Determine the (x, y) coordinate at the center of the cell enclosing the given text.  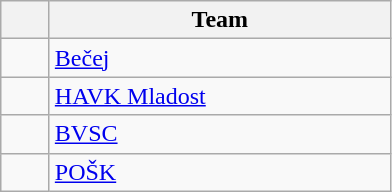
HAVK Mladost (220, 96)
BVSC (220, 134)
Bečej (220, 58)
POŠK (220, 172)
Team (220, 20)
